Extract the (X, Y) coordinate from the center of the cell holding the provided text.  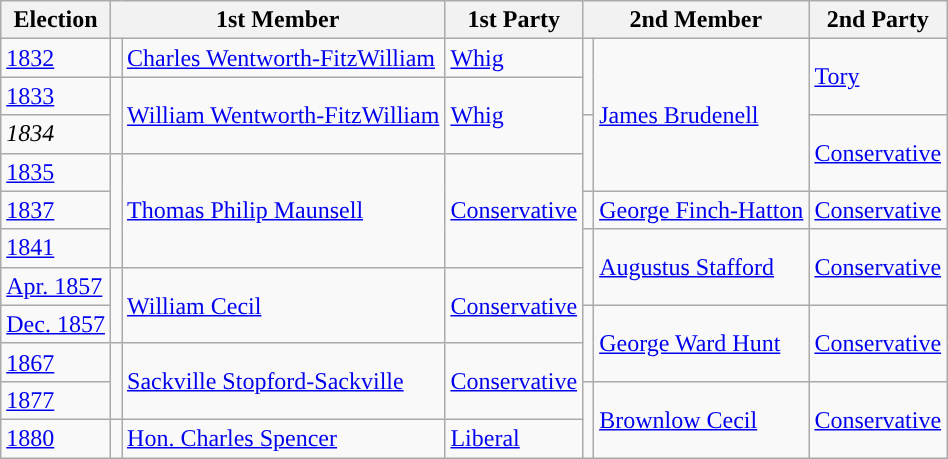
Sackville Stopford-Sackville (284, 381)
Tory (878, 77)
Brownlow Cecil (702, 419)
George Ward Hunt (702, 343)
Thomas Philip Maunsell (284, 210)
1833 (56, 96)
Dec. 1857 (56, 324)
1837 (56, 210)
Apr. 1857 (56, 286)
Hon. Charles Spencer (284, 438)
Election (56, 20)
Liberal (514, 438)
William Wentworth-FitzWilliam (284, 115)
2nd Member (696, 20)
1835 (56, 172)
1832 (56, 58)
1st Party (514, 20)
1877 (56, 400)
George Finch-Hatton (702, 210)
1st Member (277, 20)
William Cecil (284, 305)
2nd Party (878, 20)
1867 (56, 362)
1841 (56, 248)
Charles Wentworth-FitzWilliam (284, 58)
James Brudenell (702, 115)
1880 (56, 438)
Augustus Stafford (702, 267)
1834 (56, 134)
